Provide the [x, y] coordinate of the cell's center where the given text is located.  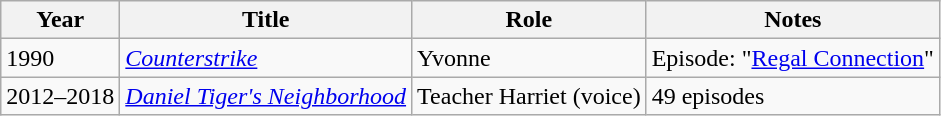
Episode: "Regal Connection" [792, 58]
Title [266, 20]
2012–2018 [60, 96]
49 episodes [792, 96]
1990 [60, 58]
Role [530, 20]
Notes [792, 20]
Teacher Harriet (voice) [530, 96]
Yvonne [530, 58]
Daniel Tiger's Neighborhood [266, 96]
Year [60, 20]
Counterstrike [266, 58]
